Search for the cell housing the specified text and yield its [X, Y] center coordinate. 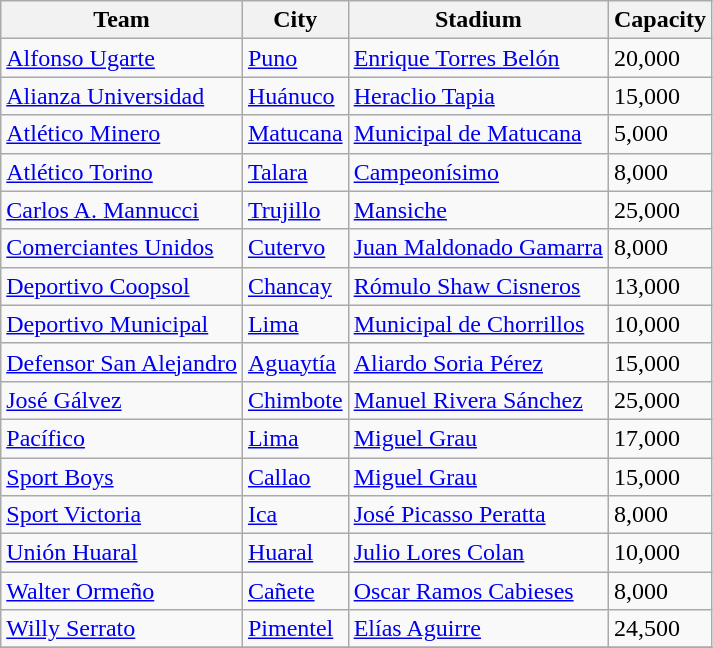
13,000 [660, 286]
Municipal de Matucana [478, 134]
Deportivo Coopsol [122, 286]
Oscar Ramos Cabieses [478, 591]
Matucana [295, 134]
Callao [295, 477]
Capacity [660, 20]
Team [122, 20]
Defensor San Alejandro [122, 362]
Aguaytía [295, 362]
5,000 [660, 134]
Unión Huaral [122, 553]
Deportivo Municipal [122, 324]
Julio Lores Colan [478, 553]
Aliardo Soria Pérez [478, 362]
Manuel Rivera Sánchez [478, 400]
Pimentel [295, 629]
Ica [295, 515]
Municipal de Chorrillos [478, 324]
Alianza Universidad [122, 96]
Puno [295, 58]
Willy Serrato [122, 629]
Huaral [295, 553]
Juan Maldonado Gamarra [478, 248]
José Gálvez [122, 400]
Sport Boys [122, 477]
Cañete [295, 591]
Cutervo [295, 248]
Carlos A. Mannucci [122, 210]
Campeonísimo [478, 172]
Pacífico [122, 438]
20,000 [660, 58]
Stadium [478, 20]
Walter Ormeño [122, 591]
Trujillo [295, 210]
Rómulo Shaw Cisneros [478, 286]
Elías Aguirre [478, 629]
Chancay [295, 286]
Huánuco [295, 96]
Heraclio Tapia [478, 96]
Chimbote [295, 400]
Talara [295, 172]
Atlético Minero [122, 134]
24,500 [660, 629]
Enrique Torres Belón [478, 58]
José Picasso Peratta [478, 515]
Sport Victoria [122, 515]
Alfonso Ugarte [122, 58]
Mansiche [478, 210]
Atlético Torino [122, 172]
City [295, 20]
Comerciantes Unidos [122, 248]
17,000 [660, 438]
